Extract the (x, y) coordinate from the center of the cell holding the provided text.  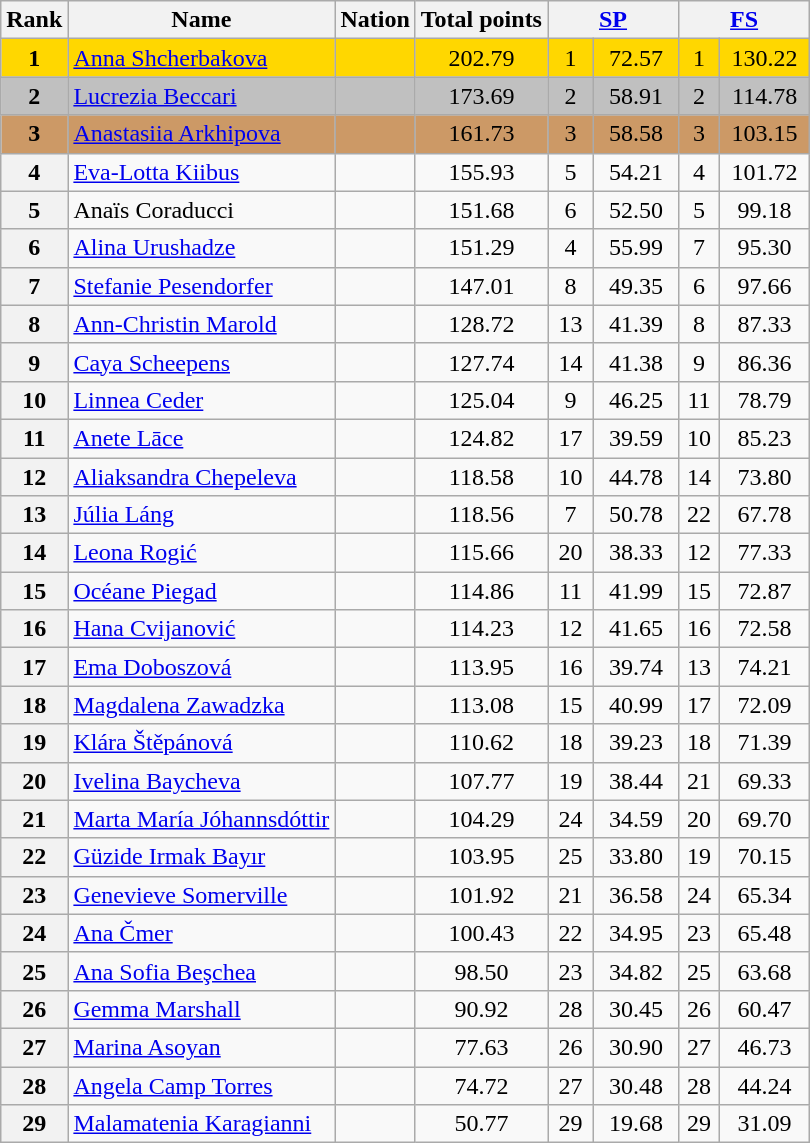
Anna Shcherbakova (202, 58)
34.95 (636, 933)
41.65 (636, 629)
34.59 (636, 819)
46.25 (636, 400)
Marina Asoyan (202, 1047)
Caya Scheepens (202, 362)
Ema Doboszová (202, 667)
41.99 (636, 591)
Océane Piegad (202, 591)
Name (202, 20)
103.95 (481, 857)
Ivelina Baycheva (202, 781)
128.72 (481, 324)
Stefanie Pesendorfer (202, 286)
113.08 (481, 705)
38.44 (636, 781)
95.30 (765, 248)
78.79 (765, 400)
Malamatenia Karagianni (202, 1124)
Gemma Marshall (202, 1009)
50.78 (636, 515)
65.34 (765, 895)
Nation (375, 20)
Marta María Jóhannsdóttir (202, 819)
FS (744, 20)
41.39 (636, 324)
151.68 (481, 210)
58.58 (636, 134)
118.58 (481, 477)
Linnea Ceder (202, 400)
69.70 (765, 819)
125.04 (481, 400)
Hana Cvijanović (202, 629)
60.47 (765, 1009)
58.91 (636, 96)
113.95 (481, 667)
107.77 (481, 781)
Ann-Christin Marold (202, 324)
118.56 (481, 515)
72.87 (765, 591)
44.78 (636, 477)
39.59 (636, 438)
Júlia Láng (202, 515)
Eva-Lotta Kiibus (202, 172)
72.58 (765, 629)
Angela Camp Torres (202, 1085)
36.58 (636, 895)
46.73 (765, 1047)
77.63 (481, 1047)
40.99 (636, 705)
71.39 (765, 743)
73.80 (765, 477)
173.69 (481, 96)
90.92 (481, 1009)
114.78 (765, 96)
101.72 (765, 172)
Aliaksandra Chepeleva (202, 477)
Rank (34, 20)
74.21 (765, 667)
50.77 (481, 1124)
72.57 (636, 58)
127.74 (481, 362)
34.82 (636, 971)
Güzide Irmak Bayır (202, 857)
Klára Štěpánová (202, 743)
86.36 (765, 362)
30.45 (636, 1009)
155.93 (481, 172)
85.23 (765, 438)
Anastasiia Arkhipova (202, 134)
110.62 (481, 743)
70.15 (765, 857)
Magdalena Zawadzka (202, 705)
130.22 (765, 58)
Lucrezia Beccari (202, 96)
Alina Urushadze (202, 248)
202.79 (481, 58)
54.21 (636, 172)
Total points (481, 20)
114.86 (481, 591)
161.73 (481, 134)
Anete Lāce (202, 438)
99.18 (765, 210)
104.29 (481, 819)
97.66 (765, 286)
69.33 (765, 781)
74.72 (481, 1085)
Anaïs Coraducci (202, 210)
52.50 (636, 210)
63.68 (765, 971)
Ana Čmer (202, 933)
65.48 (765, 933)
30.48 (636, 1085)
72.09 (765, 705)
98.50 (481, 971)
67.78 (765, 515)
87.33 (765, 324)
77.33 (765, 553)
39.74 (636, 667)
31.09 (765, 1124)
151.29 (481, 248)
55.99 (636, 248)
39.23 (636, 743)
Leona Rogić (202, 553)
44.24 (765, 1085)
SP (614, 20)
101.92 (481, 895)
33.80 (636, 857)
30.90 (636, 1047)
Ana Sofia Beşchea (202, 971)
19.68 (636, 1124)
38.33 (636, 553)
103.15 (765, 134)
49.35 (636, 286)
124.82 (481, 438)
114.23 (481, 629)
147.01 (481, 286)
41.38 (636, 362)
115.66 (481, 553)
100.43 (481, 933)
Genevieve Somerville (202, 895)
